Locate the cell with the specified text and output its (x, y) center coordinate. 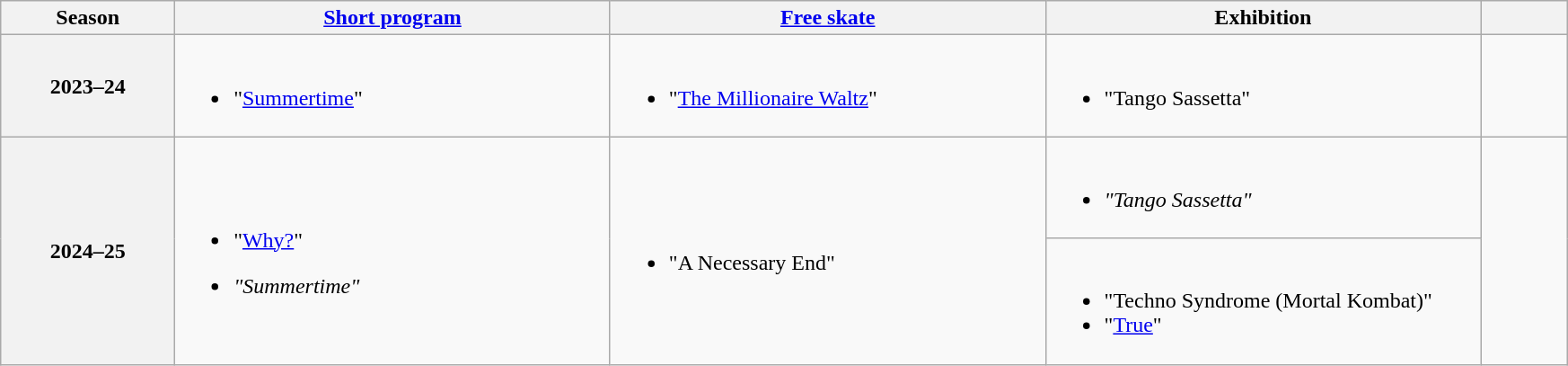
2023–24 (88, 86)
"The Millionaire Waltz" (828, 86)
Short program (393, 18)
Exhibition (1263, 18)
"Summertime" (393, 86)
"Why?""Summertime" (393, 250)
2024–25 (88, 250)
"Techno Syndrome (Mortal Kombat)""True" (1263, 301)
"A Necessary End" (828, 250)
Free skate (828, 18)
Season (88, 18)
